Return the (x, y) coordinate for the center point of the cell that contains the specified text.  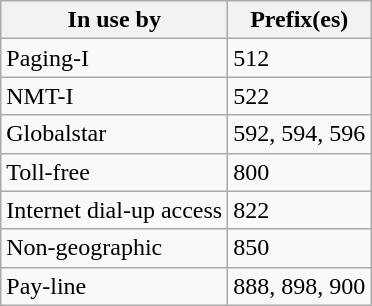
822 (300, 210)
Paging-I (114, 58)
592, 594, 596 (300, 134)
Globalstar (114, 134)
850 (300, 248)
Internet dial-up access (114, 210)
Non-geographic (114, 248)
522 (300, 96)
512 (300, 58)
In use by (114, 20)
Pay-line (114, 286)
Prefix(es) (300, 20)
888, 898, 900 (300, 286)
800 (300, 172)
NMT-I (114, 96)
Toll-free (114, 172)
